Search for the cell housing the specified text and yield its (X, Y) center coordinate. 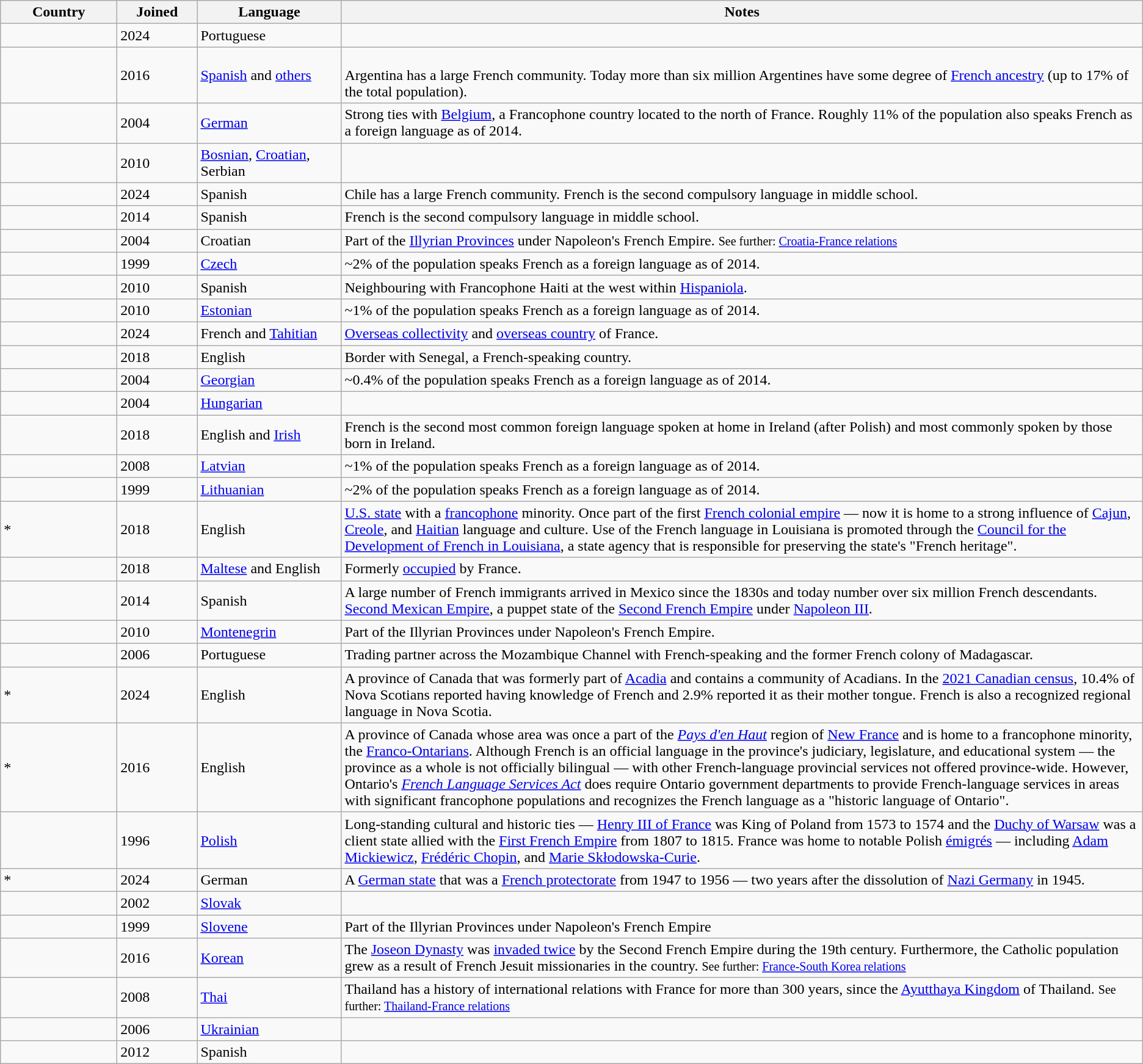
Border with Senegal, a French-speaking country. (742, 357)
A German state that was a French protectorate from 1947 to 1956 — two years after the dissolution of Nazi Germany in 1945. (742, 880)
Country (59, 12)
~0.4% of the population speaks French as a foreign language as of 2014. (742, 380)
Estonian (269, 310)
Neighbouring with Francophone Haiti at the west within Hispaniola. (742, 287)
Czech (269, 264)
Joined (158, 12)
Overseas collectivity and overseas country of France. (742, 333)
Latvian (269, 466)
Korean (269, 958)
French is the second compulsory language in middle school. (742, 217)
Language (269, 12)
Croatian (269, 241)
Polish (269, 840)
Thai (269, 997)
French is the second most common foreign language spoken at home in Ireland (after Polish) and most commonly spoken by those born in Ireland. (742, 435)
Spanish and others (269, 75)
Part of the Illyrian Provinces under Napoleon's French Empire. See further: Croatia-France relations (742, 241)
Hungarian (269, 404)
Formerly occupied by France. (742, 569)
Georgian (269, 380)
French and Tahitian (269, 333)
Bosnian, Croatian, Serbian (269, 162)
Part of the Illyrian Provinces under Napoleon's French Empire (742, 926)
Montenegrin (269, 632)
2012 (158, 1052)
Notes (742, 12)
Ukrainian (269, 1029)
Trading partner across the Mozambique Channel with French-speaking and the former French colony of Madagascar. (742, 655)
English and Irish (269, 435)
Lithuanian (269, 490)
Maltese and English (269, 569)
Chile has a large French community. French is the second compulsory language in middle school. (742, 194)
2002 (158, 903)
Slovene (269, 926)
1996 (158, 840)
Slovak (269, 903)
Part of the Illyrian Provinces under Napoleon's French Empire. (742, 632)
